For the text-containing cell, return its midpoint in (x, y) coordinate format. 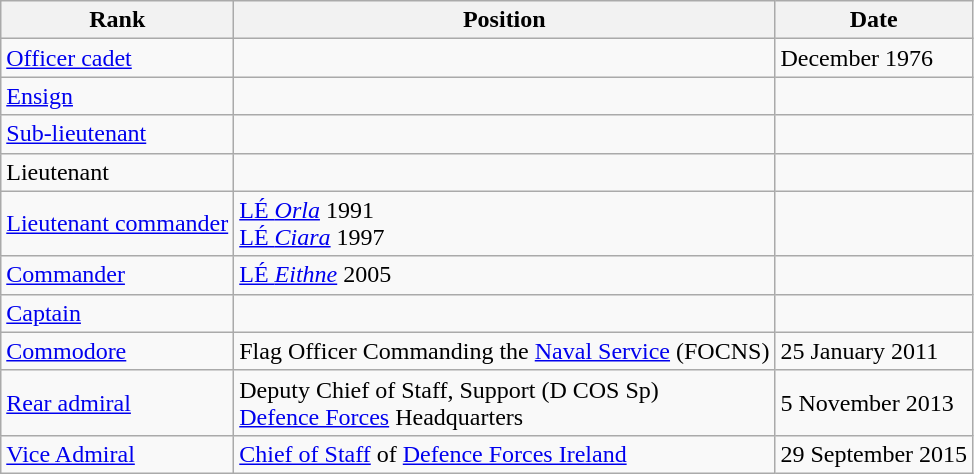
LÉ Eithne 2005 (504, 275)
29 September 2015 (874, 454)
Sub-lieutenant (118, 134)
5 November 2013 (874, 402)
25 January 2011 (874, 351)
Ensign (118, 96)
Rank (118, 20)
Chief of Staff of Defence Forces Ireland (504, 454)
December 1976 (874, 58)
Vice Admiral (118, 454)
Captain (118, 313)
Commodore (118, 351)
Position (504, 20)
Flag Officer Commanding the Naval Service (FOCNS) (504, 351)
Rear admiral (118, 402)
Date (874, 20)
Officer cadet (118, 58)
Lieutenant (118, 172)
LÉ Orla 1991LÉ Ciara 1997 (504, 224)
Lieutenant commander (118, 224)
Deputy Chief of Staff, Support (D COS Sp)Defence Forces Headquarters (504, 402)
Commander (118, 275)
